For the text-containing cell, return its midpoint in (X, Y) coordinate format. 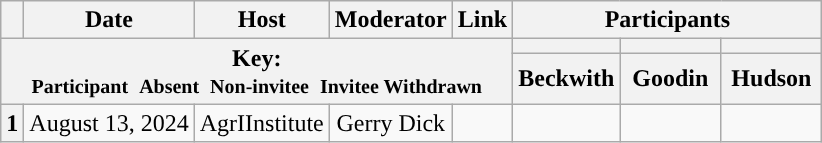
Moderator (390, 20)
Date (109, 20)
Host (262, 20)
Beckwith (566, 78)
August 13, 2024 (109, 123)
Goodin (670, 78)
Participants (668, 20)
Key: Participant Absent Non-invitee Invitee Withdrawn (257, 72)
AgrIInstitute (262, 123)
Link (482, 20)
Hudson (772, 78)
Gerry Dick (390, 123)
1 (12, 123)
